For the text-containing cell, return its midpoint in [x, y] coordinate format. 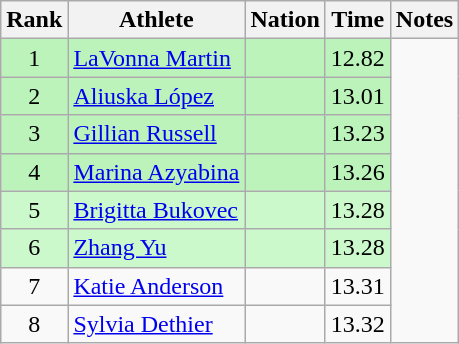
Marina Azyabina [156, 172]
LaVonna Martin [156, 58]
13.01 [358, 96]
2 [34, 96]
12.82 [358, 58]
Sylvia Dethier [156, 324]
7 [34, 286]
1 [34, 58]
Athlete [156, 20]
Katie Anderson [156, 286]
Nation [285, 20]
4 [34, 172]
13.23 [358, 134]
13.32 [358, 324]
Time [358, 20]
Rank [34, 20]
13.31 [358, 286]
Aliuska López [156, 96]
Brigitta Bukovec [156, 210]
6 [34, 248]
8 [34, 324]
Gillian Russell [156, 134]
13.26 [358, 172]
3 [34, 134]
5 [34, 210]
Notes [424, 20]
Zhang Yu [156, 248]
